Find where the given text appears and provide that cell's center as [X, Y] coordinate. 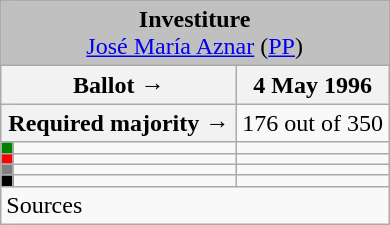
Sources [195, 205]
176 out of 350 [313, 123]
InvestitureJosé María Aznar (PP) [195, 34]
Required majority → [119, 123]
Ballot → [119, 85]
4 May 1996 [313, 85]
